For the text-containing cell, return its midpoint in [x, y] coordinate format. 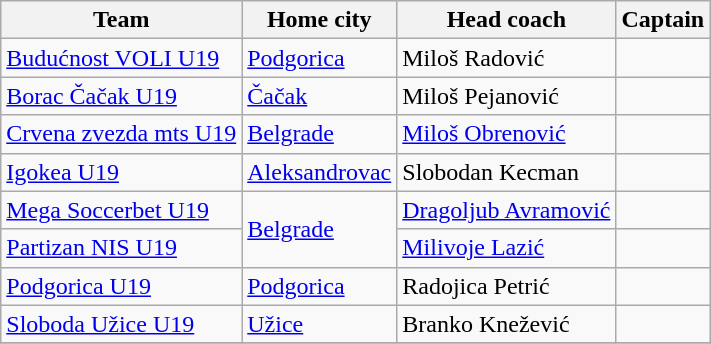
Igokea U19 [122, 172]
Miloš Obrenović [506, 134]
Home city [320, 20]
Head coach [506, 20]
Mega Soccerbet U19 [122, 210]
Slobodan Kecman [506, 172]
Budućnost VOLI U19 [122, 58]
Team [122, 20]
Milivoje Lazić [506, 248]
Partizan NIS U19 [122, 248]
Miloš Radović [506, 58]
Užice [320, 324]
Captain [663, 20]
Dragoljub Avramović [506, 210]
Čačak [320, 96]
Borac Čačak U19 [122, 96]
Miloš Pejanović [506, 96]
Podgorica U19 [122, 286]
Aleksandrovac [320, 172]
Crvena zvezda mts U19 [122, 134]
Sloboda Užice U19 [122, 324]
Branko Knežević [506, 324]
Radojica Petrić [506, 286]
